Find where the given text appears and provide that cell's center as [X, Y] coordinate. 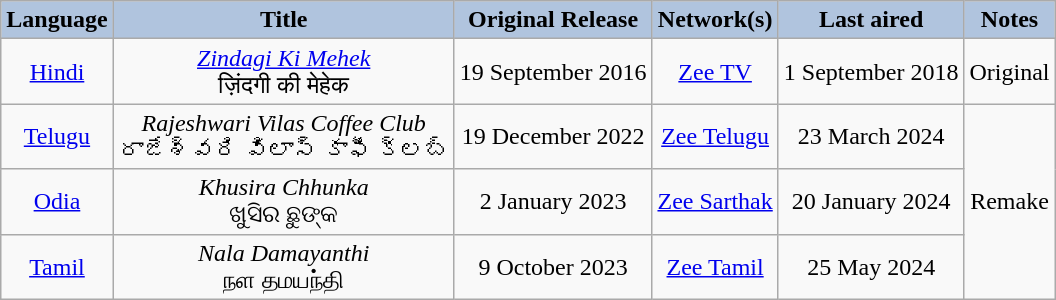
Original [1010, 72]
Zee Sarthak [715, 202]
Khusira Chhunka ଖୁସିର ଛୁଙ୍କ [284, 202]
Rajeshwari Vilas Coffee Club రాజేశ్వరి విలాస్ కాఫీ క్లబ్ [284, 136]
Notes [1010, 20]
Language [57, 20]
Original Release [553, 20]
Nala Damayanthi நள தமயந்தி [284, 266]
19 September 2016 [553, 72]
19 December 2022 [553, 136]
Last aired [871, 20]
23 March 2024 [871, 136]
Zee Telugu [715, 136]
Odia [57, 202]
Remake [1010, 202]
Tamil [57, 266]
20 January 2024 [871, 202]
25 May 2024 [871, 266]
Telugu [57, 136]
2 January 2023 [553, 202]
Zindagi Ki Mehek ज़िंदगी की मेहेक [284, 72]
Hindi [57, 72]
Zee Tamil [715, 266]
1 September 2018 [871, 72]
Network(s) [715, 20]
Zee TV [715, 72]
Title [284, 20]
9 October 2023 [553, 266]
